Identify which cell holds the provided text, then report its (X, Y) central coordinate. 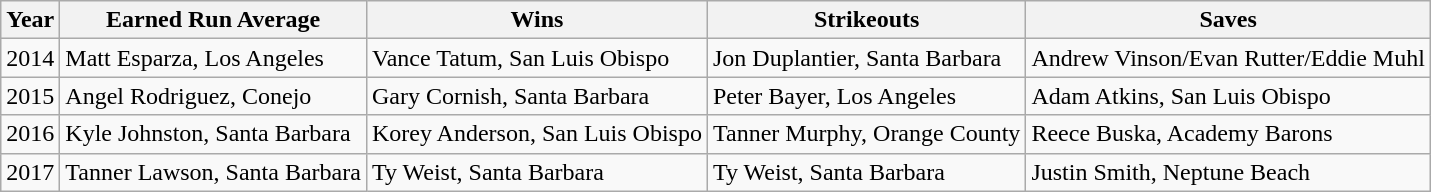
2017 (30, 172)
2015 (30, 96)
Strikeouts (866, 20)
Year (30, 20)
Gary Cornish, Santa Barbara (536, 96)
Vance Tatum, San Luis Obispo (536, 58)
Korey Anderson, San Luis Obispo (536, 134)
Reece Buska, Academy Barons (1228, 134)
Jon Duplantier, Santa Barbara (866, 58)
Tanner Murphy, Orange County (866, 134)
Peter Bayer, Los Angeles (866, 96)
2014 (30, 58)
2016 (30, 134)
Matt Esparza, Los Angeles (214, 58)
Kyle Johnston, Santa Barbara (214, 134)
Andrew Vinson/Evan Rutter/Eddie Muhl (1228, 58)
Earned Run Average (214, 20)
Angel Rodriguez, Conejo (214, 96)
Wins (536, 20)
Adam Atkins, San Luis Obispo (1228, 96)
Justin Smith, Neptune Beach (1228, 172)
Tanner Lawson, Santa Barbara (214, 172)
Saves (1228, 20)
